For the text-containing cell, return its midpoint in (x, y) coordinate format. 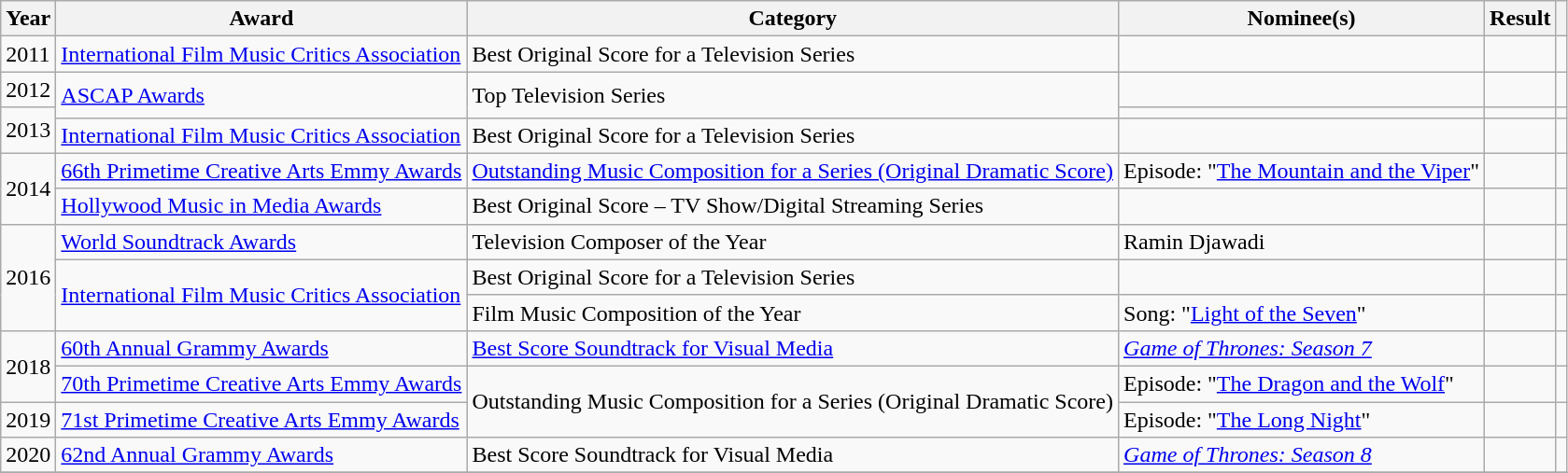
60th Annual Grammy Awards (261, 348)
Game of Thrones: Season 8 (1302, 455)
Film Music Composition of the Year (793, 313)
2020 (28, 455)
66th Primetime Creative Arts Emmy Awards (261, 171)
Nominee(s) (1302, 19)
Best Original Score – TV Show/Digital Streaming Series (793, 206)
Television Composer of the Year (793, 242)
2018 (28, 366)
Song: "Light of the Seven" (1302, 313)
Award (261, 19)
Episode: "The Long Night" (1302, 419)
Year (28, 19)
62nd Annual Grammy Awards (261, 455)
Game of Thrones: Season 7 (1302, 348)
Category (793, 19)
Episode: "The Mountain and the Viper" (1302, 171)
2019 (28, 419)
2016 (28, 277)
Result (1520, 19)
World Soundtrack Awards (261, 242)
Episode: "The Dragon and the Wolf" (1302, 383)
2014 (28, 188)
Top Television Series (793, 95)
Ramin Djawadi (1302, 242)
Hollywood Music in Media Awards (261, 206)
70th Primetime Creative Arts Emmy Awards (261, 383)
2012 (28, 90)
ASCAP Awards (261, 95)
71st Primetime Creative Arts Emmy Awards (261, 419)
2011 (28, 54)
2013 (28, 131)
